Detect which cell encompasses the target text, then output its (X, Y) center coordinate. 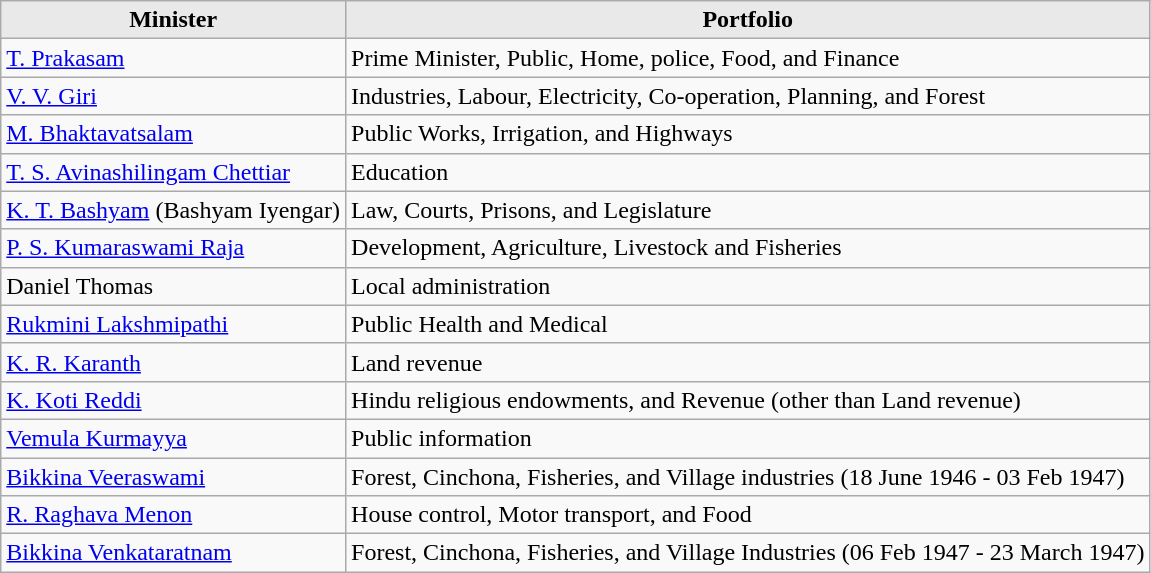
Daniel Thomas (174, 286)
Public Health and Medical (748, 324)
K. T. Bashyam (Bashyam Iyengar) (174, 210)
Vemula Kurmayya (174, 438)
Prime Minister, Public, Home, police, Food, and Finance (748, 58)
Minister (174, 20)
T. Prakasam (174, 58)
Bikkina Veeraswami (174, 477)
Hindu religious endowments, and Revenue (other than Land revenue) (748, 400)
Local administration (748, 286)
Law, Courts, Prisons, and Legislature (748, 210)
Land revenue (748, 362)
Bikkina Venkataratnam (174, 553)
K. R. Karanth (174, 362)
R. Raghava Menon (174, 515)
Rukmini Lakshmipathi (174, 324)
Industries, Labour, Electricity, Co-operation, Planning, and Forest (748, 96)
Public Works, Irrigation, and Highways (748, 134)
V. V. Giri (174, 96)
Forest, Cinchona, Fisheries, and Village industries (18 June 1946 - 03 Feb 1947) (748, 477)
Development, Agriculture, Livestock and Fisheries (748, 248)
Public information (748, 438)
Education (748, 172)
Forest, Cinchona, Fisheries, and Village Industries (06 Feb 1947 - 23 March 1947) (748, 553)
House control, Motor transport, and Food (748, 515)
T. S. Avinashilingam Chettiar (174, 172)
P. S. Kumaraswami Raja (174, 248)
M. Bhaktavatsalam (174, 134)
K. Koti Reddi (174, 400)
Portfolio (748, 20)
